Provide the (x, y) coordinate of the cell's center where the given text is located.  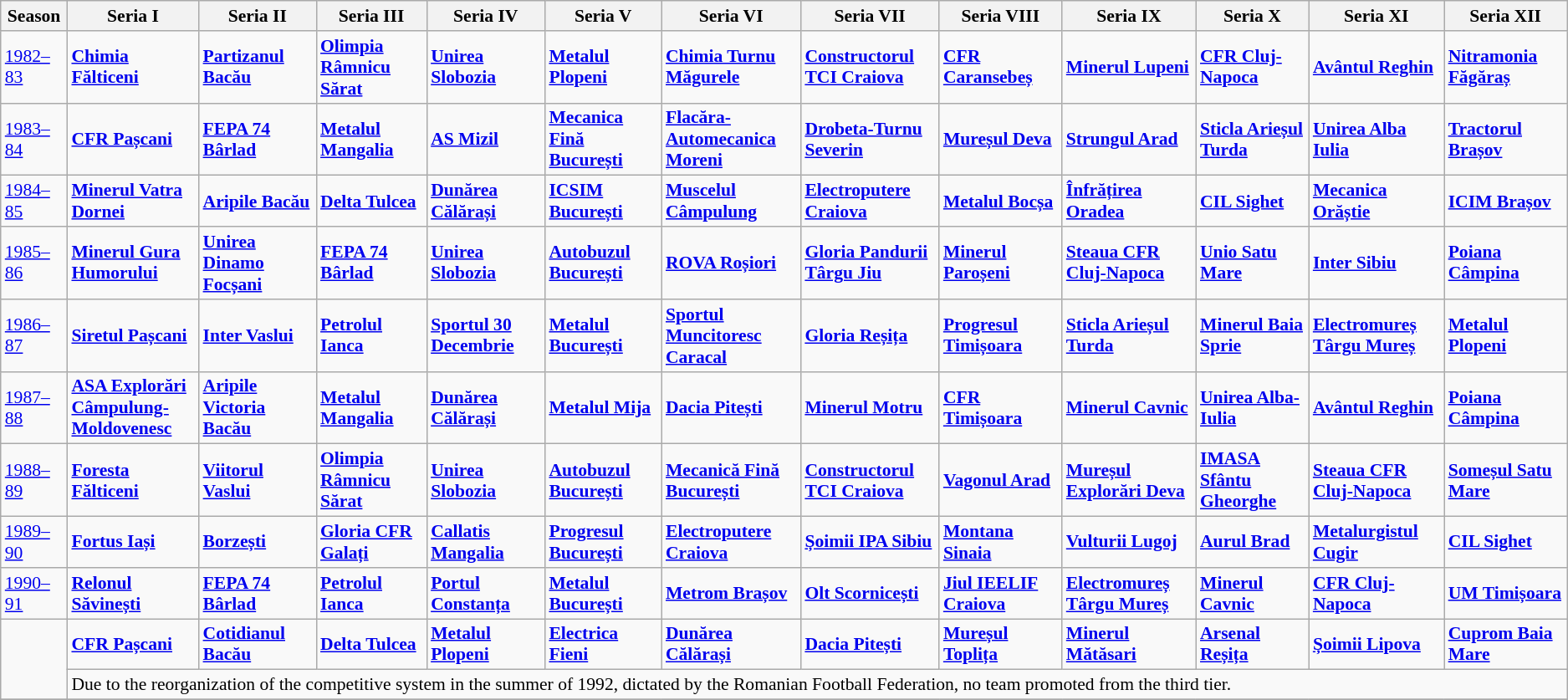
Metalul Mija (603, 408)
Jiul IEELIF Craiova (1000, 594)
1985–86 (34, 263)
Mureșul Toplița (1000, 644)
Seria VII (870, 16)
1982–83 (34, 67)
Montana Sinaia (1000, 542)
Seria XII (1505, 16)
Partizanul Bacău (258, 67)
1983–84 (34, 139)
Vulturii Lugoj (1129, 542)
1984–85 (34, 201)
Nitramonia Făgăraș (1505, 67)
Metrom Brașov (731, 594)
Șoimii Lipova (1376, 644)
Arsenal Reșița (1253, 644)
Cotidianul Bacău (258, 644)
Electrica Fieni (603, 644)
Progresul Timișoara (1000, 336)
ASA Explorări Câmpulung-Moldovenesc (132, 408)
Mecanica Fină București (603, 139)
Șoimii IPA Sibiu (870, 542)
Metalurgistul Cugir (1376, 542)
Tractorul Brașov (1505, 139)
Chimia Turnu Măgurele (731, 67)
Minerul Paroșeni (1000, 263)
Mecanică Fină București (731, 480)
Mecanica Orăștie (1376, 201)
Gloria Reșița (870, 336)
Drobeta-Turnu Severin (870, 139)
Seria V (603, 16)
1989–90 (34, 542)
Minerul Mătăsari (1129, 644)
Gloria CFR Galați (371, 542)
Minerul Baia Sprie (1253, 336)
Chimia Fălticeni (132, 67)
Olt Scornicești (870, 594)
Unirea Alba-Iulia (1253, 408)
Minerul Motru (870, 408)
Seria IV (485, 16)
Mureșul Explorări Deva (1129, 480)
Strungul Arad (1129, 139)
Someșul Satu Mare (1505, 480)
Aurul Brad (1253, 542)
Seria I (132, 16)
CFR Timișoara (1000, 408)
Minerul Lupeni (1129, 67)
Vagonul Arad (1000, 480)
Gloria Pandurii Târgu Jiu (870, 263)
Muscelul Câmpulung (731, 201)
Foresta Fălticeni (132, 480)
Aripile Bacău (258, 201)
ROVA Roșiori (731, 263)
AS Mizil (485, 139)
Seria X (1253, 16)
ICIM Brașov (1505, 201)
Sportul Muncitoresc Caracal (731, 336)
Minerul Gura Humorului (132, 263)
Season (34, 16)
CFR Caransebeș (1000, 67)
Callatis Mangalia (485, 542)
Flacăra-Automecanica Moreni (731, 139)
Aripile Victoria Bacău (258, 408)
Înfrățirea Oradea (1129, 201)
1986–87 (34, 336)
UM Timișoara (1505, 594)
Seria IX (1129, 16)
Minerul Vatra Dornei (132, 201)
Seria III (371, 16)
Metalul Bocșa (1000, 201)
Seria II (258, 16)
Seria VIII (1000, 16)
Seria XI (1376, 16)
Unio Satu Mare (1253, 263)
Seria VI (731, 16)
Unirea Alba Iulia (1376, 139)
1988–89 (34, 480)
Cuprom Baia Mare (1505, 644)
Relonul Săvinești (132, 594)
1987–88 (34, 408)
ICSIM București (603, 201)
IMASA Sfântu Gheorghe (1253, 480)
Fortus Iași (132, 542)
Viitorul Vaslui (258, 480)
1990–91 (34, 594)
Progresul București (603, 542)
Portul Constanța (485, 594)
Inter Vaslui (258, 336)
Borzești (258, 542)
Mureșul Deva (1000, 139)
Unirea Dinamo Focșani (258, 263)
Sportul 30 Decembrie (485, 336)
Inter Sibiu (1376, 263)
Siretul Pașcani (132, 336)
